Output the [X, Y] coordinate of the center of the cell containing the given text.  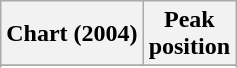
Peakposition [189, 34]
Chart (2004) [72, 34]
